Find where the given text appears and provide that cell's center as [X, Y] coordinate. 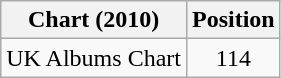
114 [233, 58]
Chart (2010) [94, 20]
UK Albums Chart [94, 58]
Position [233, 20]
